For the text-containing cell, return its midpoint in [x, y] coordinate format. 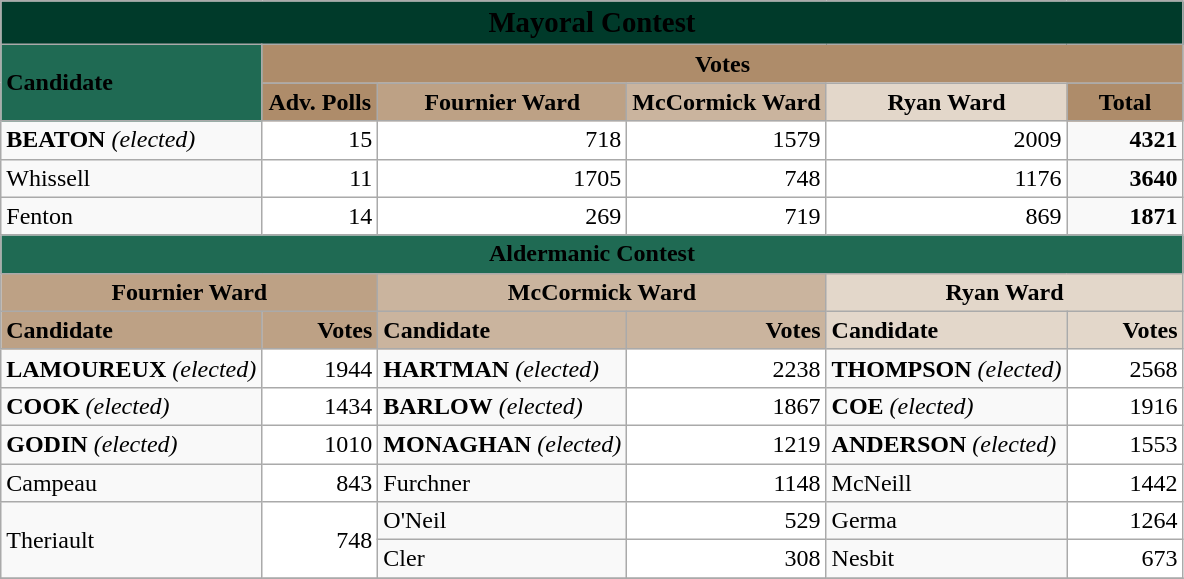
Adv. Polls [320, 102]
Mayoral Contest [592, 23]
1148 [726, 483]
1264 [1125, 521]
Furchner [502, 483]
1867 [726, 406]
15 [320, 140]
Theriault [132, 540]
2568 [1125, 368]
1579 [726, 140]
14 [320, 216]
1176 [946, 178]
COOK (elected) [132, 406]
O'Neil [502, 521]
1871 [1125, 216]
Nesbit [946, 559]
1916 [1125, 406]
308 [726, 559]
719 [726, 216]
843 [320, 483]
Total [1125, 102]
HARTMAN (elected) [502, 368]
MONAGHAN (elected) [502, 444]
ANDERSON (elected) [946, 444]
2238 [726, 368]
1010 [320, 444]
McNeill [946, 483]
THOMPSON (elected) [946, 368]
11 [320, 178]
4321 [1125, 140]
Aldermanic Contest [592, 254]
529 [726, 521]
BARLOW (elected) [502, 406]
Germa [946, 521]
LAMOUREUX (elected) [132, 368]
3640 [1125, 178]
Whissell [132, 178]
2009 [946, 140]
GODIN (elected) [132, 444]
Campeau [132, 483]
718 [502, 140]
673 [1125, 559]
COE (elected) [946, 406]
269 [502, 216]
869 [946, 216]
Fenton [132, 216]
BEATON (elected) [132, 140]
1219 [726, 444]
1553 [1125, 444]
Cler [502, 559]
1705 [502, 178]
1434 [320, 406]
1442 [1125, 483]
1944 [320, 368]
